From the cell containing the given text, extract its center point as (x, y) coordinate. 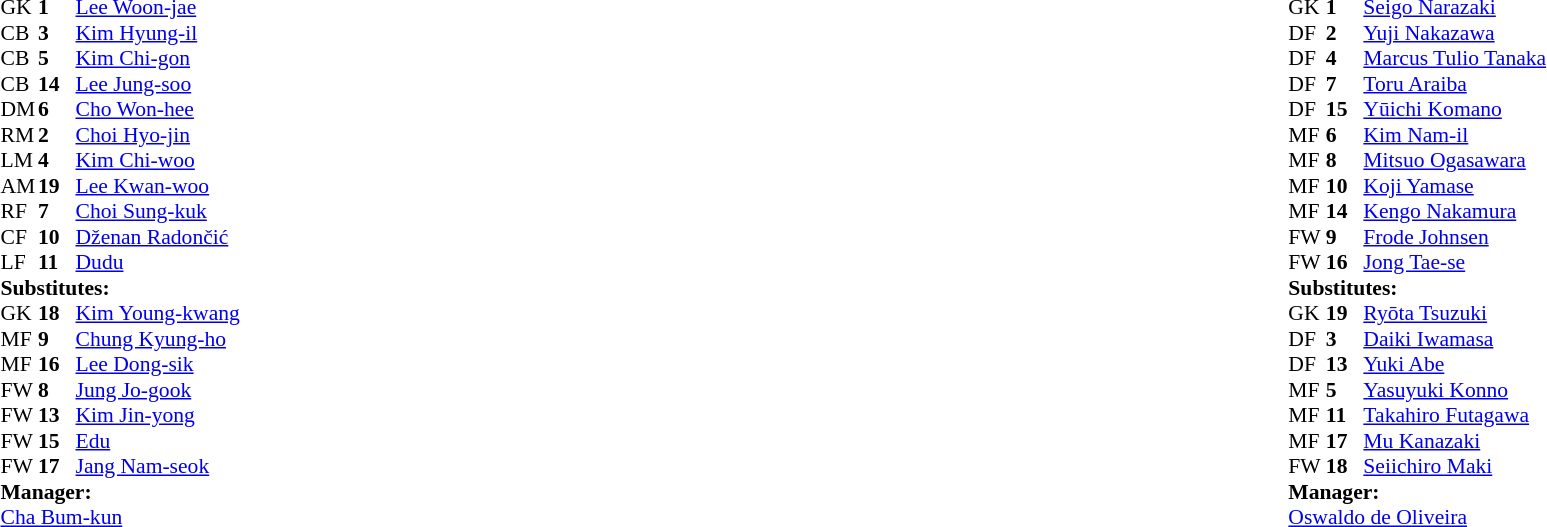
Mu Kanazaki (1454, 441)
Kengo Nakamura (1454, 211)
Lee Jung-soo (158, 84)
Lee Kwan-woo (158, 186)
Chung Kyung-ho (158, 339)
Kim Hyung-il (158, 33)
Choi Sung-kuk (158, 211)
Marcus Tulio Tanaka (1454, 59)
Yasuyuki Konno (1454, 390)
Dženan Radončić (158, 237)
Jong Tae-se (1454, 263)
Choi Hyo-jin (158, 135)
Edu (158, 441)
AM (19, 186)
Takahiro Futagawa (1454, 415)
LF (19, 263)
Jung Jo-gook (158, 390)
LM (19, 161)
Dudu (158, 263)
Lee Dong-sik (158, 365)
Kim Chi-woo (158, 161)
Frode Johnsen (1454, 237)
Kim Chi-gon (158, 59)
Yuji Nakazawa (1454, 33)
Yūichi Komano (1454, 109)
Daiki Iwamasa (1454, 339)
Ryōta Tsuzuki (1454, 313)
Koji Yamase (1454, 186)
CF (19, 237)
Yuki Abe (1454, 365)
Cho Won-hee (158, 109)
Mitsuo Ogasawara (1454, 161)
Jang Nam-seok (158, 467)
RM (19, 135)
Kim Young-kwang (158, 313)
Kim Nam-il (1454, 135)
RF (19, 211)
Toru Araiba (1454, 84)
DM (19, 109)
Seiichiro Maki (1454, 467)
Kim Jin-yong (158, 415)
